Pinpoint the cell where the given text exists, returning its (x, y) midpoint coordinate. 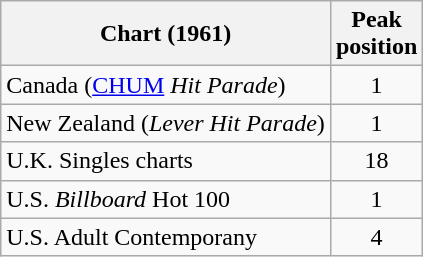
Peakposition (376, 34)
Canada (CHUM Hit Parade) (166, 85)
18 (376, 161)
U.S. Billboard Hot 100 (166, 199)
4 (376, 237)
U.K. Singles charts (166, 161)
U.S. Adult Contemporany (166, 237)
New Zealand (Lever Hit Parade) (166, 123)
Chart (1961) (166, 34)
